Provide the [X, Y] coordinate of the cell's center where the given text is located.  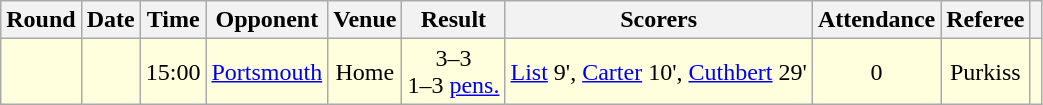
Scorers [658, 20]
Home [365, 72]
Date [110, 20]
Time [173, 20]
Opponent [267, 20]
Portsmouth [267, 72]
Round [41, 20]
Purkiss [986, 72]
Attendance [876, 20]
0 [876, 72]
Referee [986, 20]
Result [454, 20]
List 9', Carter 10', Cuthbert 29' [658, 72]
Venue [365, 20]
3–31–3 pens. [454, 72]
15:00 [173, 72]
